Scan for the cell matching the given text and deliver its [X, Y] coordinate at center. 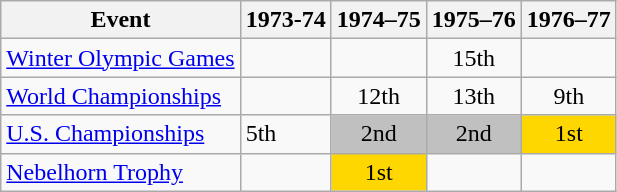
1973-74 [286, 20]
Event [120, 20]
1975–76 [474, 20]
12th [378, 96]
9th [568, 96]
World Championships [120, 96]
13th [474, 96]
U.S. Championships [120, 134]
Winter Olympic Games [120, 58]
1976–77 [568, 20]
Nebelhorn Trophy [120, 172]
1974–75 [378, 20]
5th [286, 134]
15th [474, 58]
